Return the [X, Y] coordinate for the center point of the cell that contains the specified text.  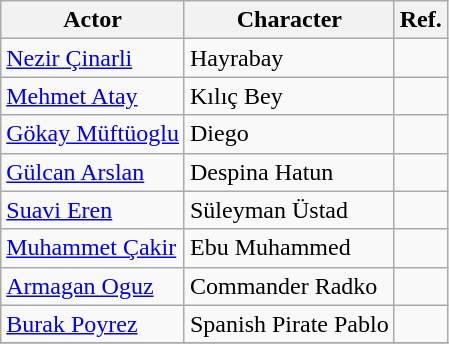
Muhammet Çakir [93, 248]
Armagan Oguz [93, 286]
Gülcan Arslan [93, 172]
Character [289, 20]
Süleyman Üstad [289, 210]
Ebu Muhammed [289, 248]
Despina Hatun [289, 172]
Hayrabay [289, 58]
Commander Radko [289, 286]
Burak Poyrez [93, 324]
Actor [93, 20]
Spanish Pirate Pablo [289, 324]
Ref. [420, 20]
Gökay Müftüoglu [93, 134]
Diego [289, 134]
Nezir Çinarli [93, 58]
Kılıç Bey [289, 96]
Suavi Eren [93, 210]
Mehmet Atay [93, 96]
